Locate the cell with the specified text and output its [x, y] center coordinate. 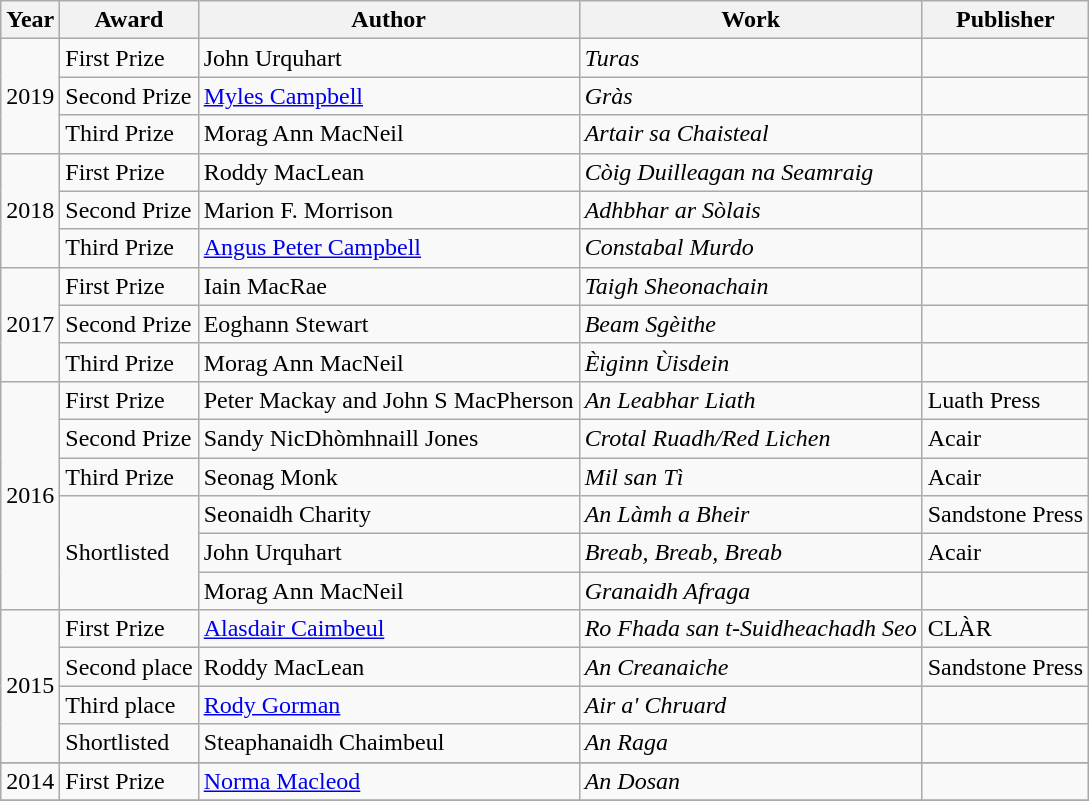
Taigh Sheonachain [750, 286]
Alasdair Caimbeul [388, 629]
Work [750, 20]
Crotal Ruadh/Red Lichen [750, 438]
Myles Campbell [388, 96]
Adhbhar ar Sòlais [750, 210]
Steaphanaidh Chaimbeul [388, 743]
Mil san Tì [750, 477]
Artair sa Chaisteal [750, 134]
Author [388, 20]
Peter Mackay and John S MacPherson [388, 400]
Eoghann Stewart [388, 324]
Seonag Monk [388, 477]
Publisher [1005, 20]
An Creanaiche [750, 667]
Èiginn Ùisdein [750, 362]
Gràs [750, 96]
An Raga [750, 743]
2018 [30, 210]
Year [30, 20]
Iain MacRae [388, 286]
2016 [30, 495]
Award [129, 20]
Turas [750, 58]
Third place [129, 705]
Ro Fhada san t-Suidheachadh Seo [750, 629]
Sandy NicDhòmhnaill Jones [388, 438]
An Leabhar Liath [750, 400]
Constabal Murdo [750, 248]
Còig Duilleagan na Seamraig [750, 172]
2019 [30, 96]
2015 [30, 686]
Rody Gorman [388, 705]
Beam Sgèithe [750, 324]
Luath Press [1005, 400]
CLÀR [1005, 629]
An Dosan [750, 781]
Second place [129, 667]
Air a' Chruard [750, 705]
Granaidh Afraga [750, 591]
2017 [30, 324]
Marion F. Morrison [388, 210]
2014 [30, 781]
Angus Peter Campbell [388, 248]
An Làmh a Bheir [750, 515]
Breab, Breab, Breab [750, 553]
Seonaidh Charity [388, 515]
Norma Macleod [388, 781]
